Identify which cell holds the provided text, then report its (X, Y) central coordinate. 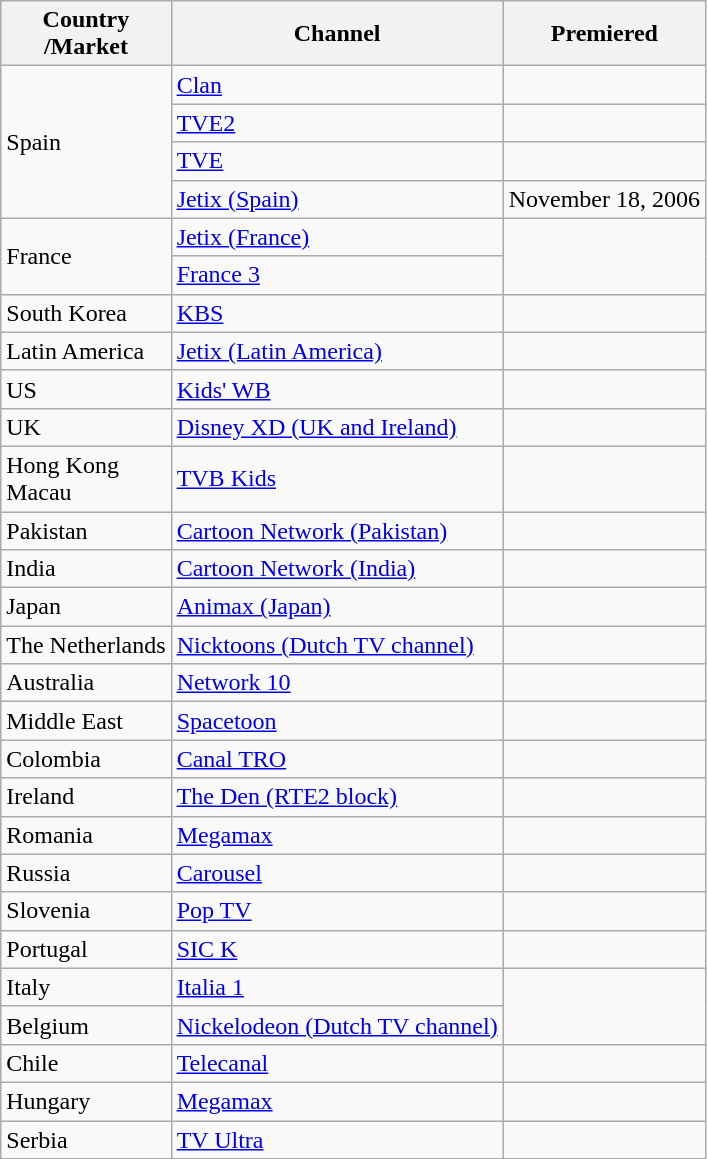
Premiered (604, 34)
Australia (86, 683)
Middle East (86, 721)
Russia (86, 873)
Cartoon Network (Pakistan) (337, 531)
US (86, 389)
Chile (86, 1063)
Country/Market (86, 34)
Animax (Japan) (337, 607)
Telecanal (337, 1063)
SIC K (337, 949)
Spacetoon (337, 721)
Romania (86, 835)
Nicktoons (Dutch TV channel) (337, 645)
TVE (337, 161)
Nickelodeon (Dutch TV channel) (337, 1025)
Jetix (Spain) (337, 199)
Ireland (86, 797)
TV Ultra (337, 1139)
India (86, 569)
Clan (337, 85)
Pop TV (337, 911)
Channel (337, 34)
Hungary (86, 1101)
TVE2 (337, 123)
TVB Kids (337, 478)
Slovenia (86, 911)
Cartoon Network (India) (337, 569)
Italia 1 (337, 987)
Network 10 (337, 683)
France 3 (337, 275)
KBS (337, 313)
Jetix (France) (337, 237)
UK (86, 427)
Hong KongMacau (86, 478)
The Netherlands (86, 645)
Italy (86, 987)
Kids' WB (337, 389)
France (86, 256)
Spain (86, 142)
Carousel (337, 873)
Serbia (86, 1139)
Pakistan (86, 531)
November 18, 2006 (604, 199)
Belgium (86, 1025)
Japan (86, 607)
Colombia (86, 759)
Jetix (Latin America) (337, 351)
Disney XD (UK and Ireland) (337, 427)
The Den (RTE2 block) (337, 797)
South Korea (86, 313)
Portugal (86, 949)
Latin America (86, 351)
Canal TRO (337, 759)
